Output the [x, y] coordinate of the center of the cell containing the given text.  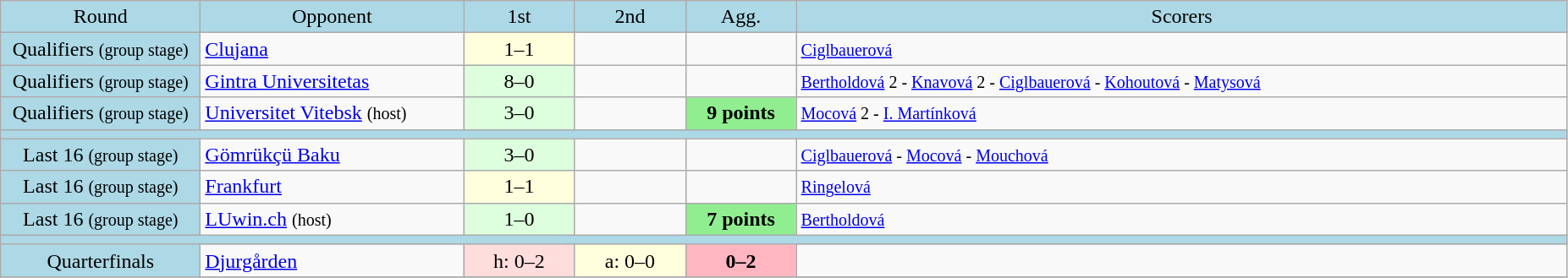
Ciglbauerová [1181, 49]
Universitet Vitebsk (host) [332, 113]
2nd [630, 17]
LUwin.ch (host) [332, 219]
Bertholdová [1181, 219]
Scorers [1181, 17]
1–0 [520, 219]
Frankfurt [332, 187]
Ciglbauerová - Mocová - Mouchová [1181, 155]
Clujana [332, 49]
Gintra Universitetas [332, 81]
a: 0–0 [630, 260]
Mocová 2 - I. Martínková [1181, 113]
h: 0–2 [520, 260]
Opponent [332, 17]
Round [101, 17]
Gömrükçü Baku [332, 155]
Ringelová [1181, 187]
1st [520, 17]
Bertholdová 2 - Knavová 2 - Ciglbauerová - Kohoutová - Matysová [1181, 81]
9 points [741, 113]
8–0 [520, 81]
Agg. [741, 17]
7 points [741, 219]
Djurgården [332, 260]
0–2 [741, 260]
Quarterfinals [101, 260]
